Capture the cell that displays the provided text and extract its (X, Y) central coordinate. 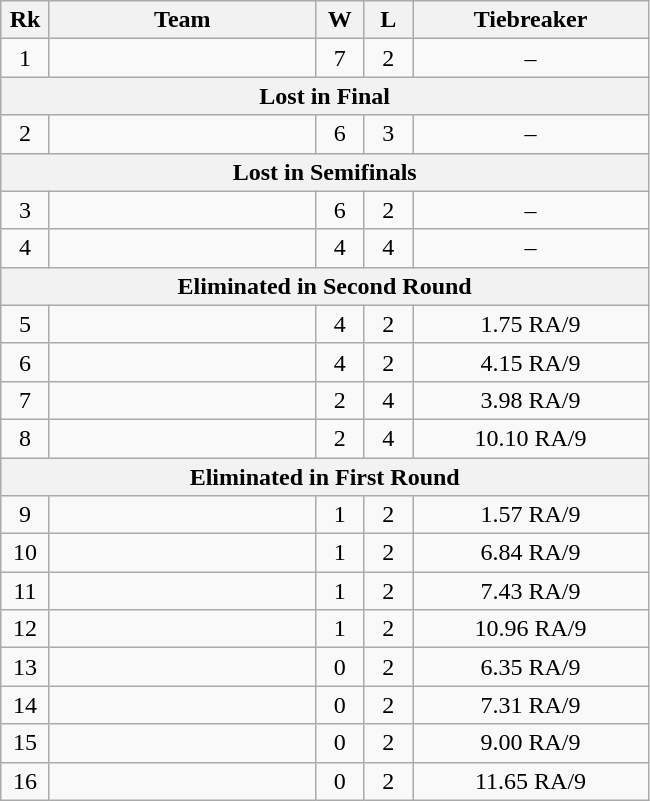
L (388, 20)
16 (26, 781)
Eliminated in First Round (325, 477)
Lost in Final (325, 96)
Rk (26, 20)
Lost in Semifinals (325, 172)
Tiebreaker (530, 20)
9 (26, 515)
10 (26, 553)
1.75 RA/9 (530, 324)
6.35 RA/9 (530, 667)
14 (26, 705)
15 (26, 743)
W (340, 20)
10.96 RA/9 (530, 629)
5 (26, 324)
11.65 RA/9 (530, 781)
12 (26, 629)
Team (182, 20)
4.15 RA/9 (530, 362)
3.98 RA/9 (530, 400)
6.84 RA/9 (530, 553)
10.10 RA/9 (530, 438)
1.57 RA/9 (530, 515)
8 (26, 438)
7.43 RA/9 (530, 591)
13 (26, 667)
7.31 RA/9 (530, 705)
Eliminated in Second Round (325, 286)
11 (26, 591)
9.00 RA/9 (530, 743)
